Extract the (x, y) coordinate from the center of the cell holding the provided text.  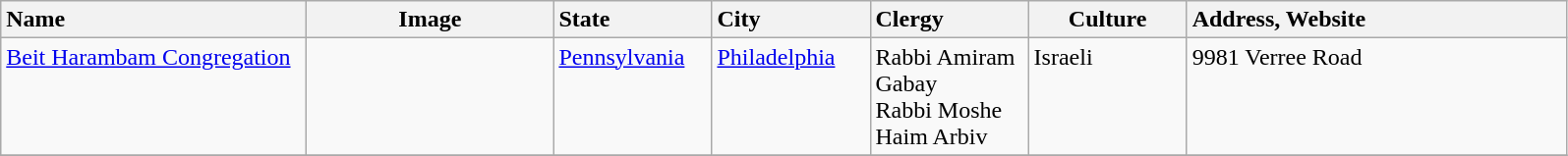
State (633, 20)
Culture (1107, 20)
Address, Website (1376, 20)
Name (153, 20)
Clergy (950, 20)
Beit Harambam Congregation (153, 96)
Image (431, 20)
Israeli (1107, 96)
Pennsylvania (633, 96)
9981 Verree Road (1376, 96)
City (790, 20)
Rabbi Amiram GabayRabbi Moshe Haim Arbiv (950, 96)
Philadelphia (790, 96)
